Determine the (X, Y) coordinate at the center of the cell enclosing the given text.  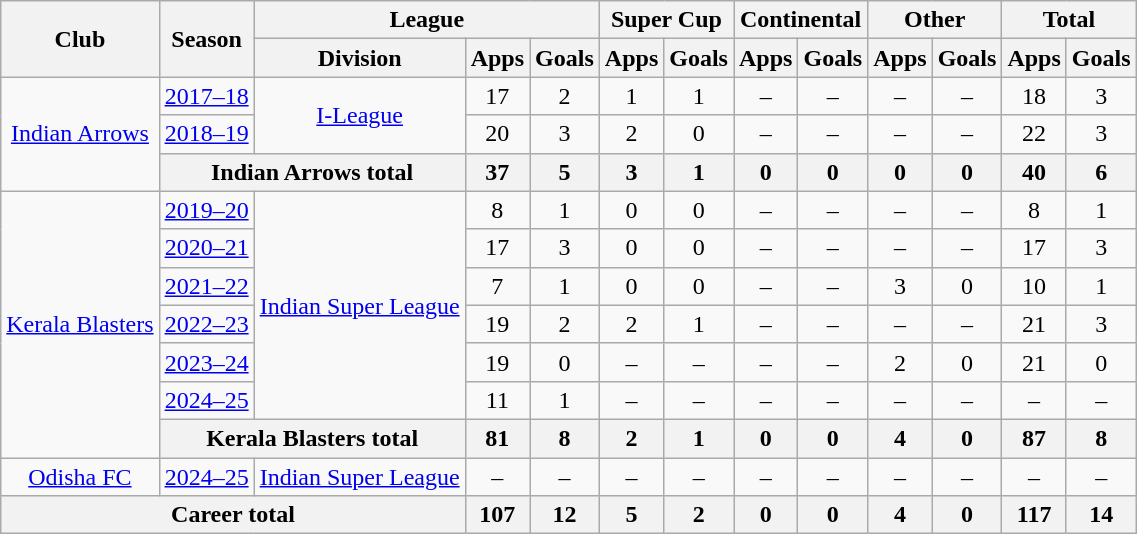
2018–19 (206, 134)
Odisha FC (80, 477)
12 (565, 515)
I-League (360, 115)
14 (1101, 515)
2020–21 (206, 248)
Total (1069, 20)
22 (1034, 134)
Career total (233, 515)
Indian Arrows total (312, 172)
11 (497, 400)
Season (206, 39)
2023–24 (206, 362)
Indian Arrows (80, 134)
117 (1034, 515)
League (426, 20)
Other (935, 20)
Division (360, 58)
Club (80, 39)
Super Cup (666, 20)
107 (497, 515)
2017–18 (206, 96)
2019–20 (206, 210)
20 (497, 134)
10 (1034, 286)
7 (497, 286)
37 (497, 172)
Kerala Blasters (80, 324)
6 (1101, 172)
81 (497, 438)
2021–22 (206, 286)
Continental (801, 20)
87 (1034, 438)
Kerala Blasters total (312, 438)
18 (1034, 96)
2022–23 (206, 324)
40 (1034, 172)
